From the cell containing the given text, extract its center point as [x, y] coordinate. 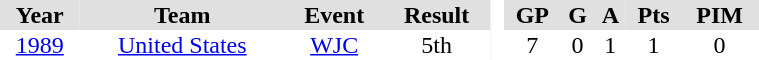
Event [334, 15]
G [578, 15]
7 [532, 45]
United States [182, 45]
WJC [334, 45]
A [610, 15]
Team [182, 15]
1989 [40, 45]
5th [436, 45]
GP [532, 15]
Result [436, 15]
PIM [720, 15]
Pts [654, 15]
Year [40, 15]
